Determine the (x, y) coordinate at the center of the cell enclosing the given text.  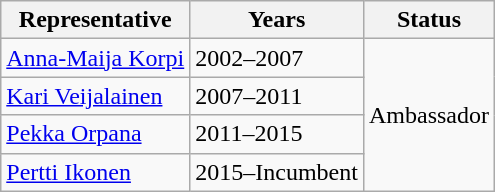
2007–2011 (277, 96)
Kari Veijalainen (96, 96)
Representative (96, 20)
2011–2015 (277, 134)
Years (277, 20)
2002–2007 (277, 58)
2015–Incumbent (277, 172)
Anna-Maija Korpi (96, 58)
Pekka Orpana (96, 134)
Pertti Ikonen (96, 172)
Ambassador (428, 115)
Status (428, 20)
